Scan for the cell matching the given text and deliver its (X, Y) coordinate at center. 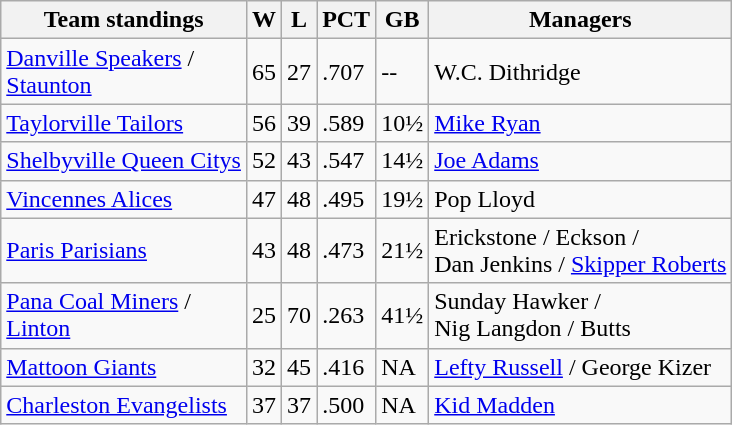
Team standings (124, 20)
W.C. Dithridge (580, 72)
.500 (346, 405)
PCT (346, 20)
Pop Lloyd (580, 199)
.547 (346, 161)
Paris Parisians (124, 250)
Erickstone / Eckson / Dan Jenkins / Skipper Roberts (580, 250)
47 (264, 199)
52 (264, 161)
21½ (402, 250)
Managers (580, 20)
27 (300, 72)
10½ (402, 123)
25 (264, 316)
19½ (402, 199)
.707 (346, 72)
32 (264, 367)
Charleston Evangelists (124, 405)
45 (300, 367)
Sunday Hawker / Nig Langdon / Butts (580, 316)
Mike Ryan (580, 123)
Kid Madden (580, 405)
.589 (346, 123)
Vincennes Alices (124, 199)
.473 (346, 250)
.495 (346, 199)
Pana Coal Miners /Linton (124, 316)
Shelbyville Queen Citys (124, 161)
70 (300, 316)
Taylorville Tailors (124, 123)
Mattoon Giants (124, 367)
41½ (402, 316)
GB (402, 20)
Danville Speakers /Staunton (124, 72)
14½ (402, 161)
56 (264, 123)
39 (300, 123)
L (300, 20)
.263 (346, 316)
65 (264, 72)
-- (402, 72)
.416 (346, 367)
W (264, 20)
Joe Adams (580, 161)
Lefty Russell / George Kizer (580, 367)
